Identify which cell holds the provided text, then report its (x, y) central coordinate. 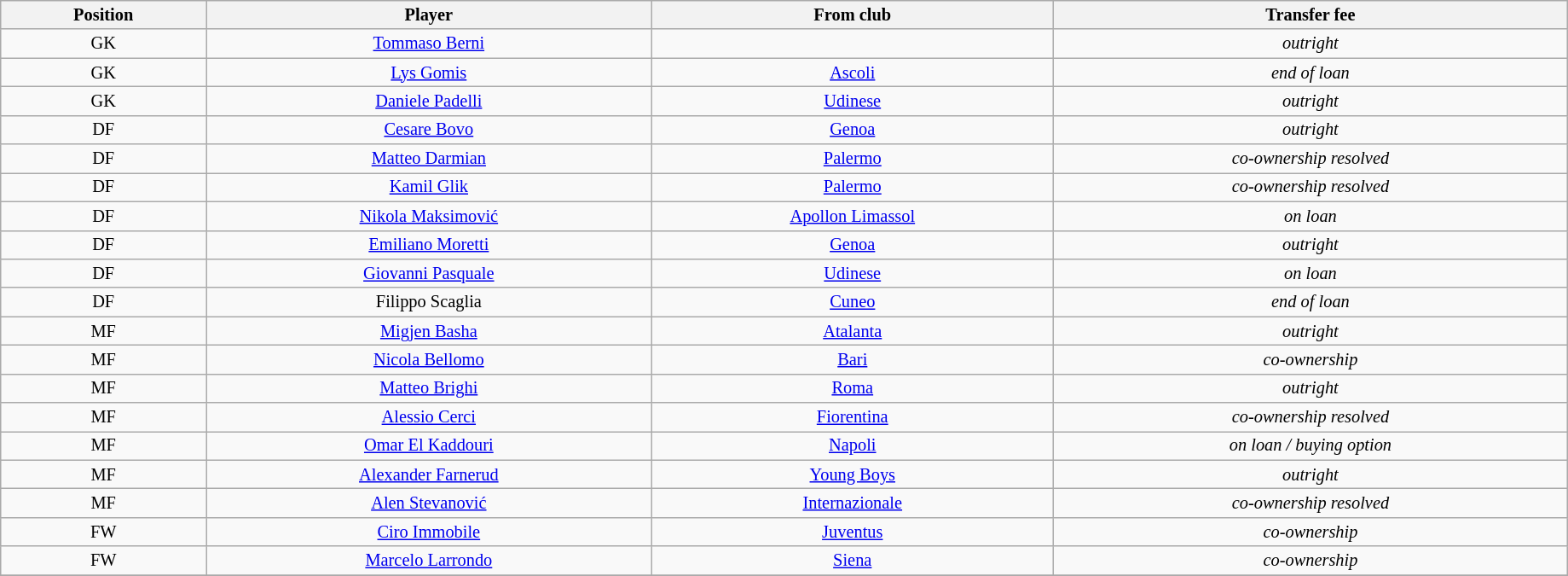
Position (104, 15)
Fiorentina (853, 417)
Alessio Cerci (429, 417)
Cuneo (853, 302)
Juventus (853, 532)
Marcelo Larrondo (429, 561)
on loan / buying option (1310, 445)
Nicola Bellomo (429, 359)
Migjen Basha (429, 331)
Bari (853, 359)
Filippo Scaglia (429, 302)
Alen Stevanović (429, 503)
Roma (853, 388)
Ascoli (853, 73)
Nikola Maksimović (429, 216)
Emiliano Moretti (429, 245)
Napoli (853, 445)
Giovanni Pasquale (429, 273)
Tommaso Berni (429, 44)
Daniele Padelli (429, 101)
Atalanta (853, 331)
Lys Gomis (429, 73)
From club (853, 15)
Player (429, 15)
Siena (853, 561)
Ciro Immobile (429, 532)
Matteo Darmian (429, 159)
Alexander Farnerud (429, 474)
Young Boys (853, 474)
Cesare Bovo (429, 130)
Matteo Brighi (429, 388)
Internazionale (853, 503)
Transfer fee (1310, 15)
Apollon Limassol (853, 216)
Kamil Glik (429, 187)
Omar El Kaddouri (429, 445)
